Extract the [X, Y] coordinate from the center of the cell holding the provided text.  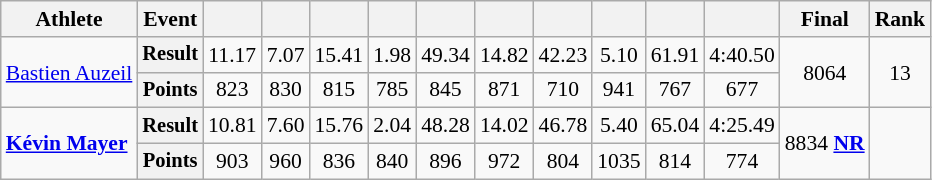
4:25.49 [742, 126]
14.82 [504, 55]
5.40 [618, 126]
42.23 [564, 55]
14.02 [504, 126]
896 [446, 162]
1.98 [392, 55]
61.91 [676, 55]
903 [232, 162]
Athlete [70, 19]
836 [340, 162]
7.07 [286, 55]
15.76 [340, 126]
65.04 [676, 126]
10.81 [232, 126]
49.34 [446, 55]
15.41 [340, 55]
11.17 [232, 55]
785 [392, 90]
Event [170, 19]
845 [446, 90]
710 [564, 90]
823 [232, 90]
677 [742, 90]
8834 NR [825, 144]
Bastien Auzeil [70, 72]
871 [504, 90]
1035 [618, 162]
5.10 [618, 55]
960 [286, 162]
840 [392, 162]
4:40.50 [742, 55]
941 [618, 90]
774 [742, 162]
804 [564, 162]
7.60 [286, 126]
815 [340, 90]
Kévin Mayer [70, 144]
Final [825, 19]
767 [676, 90]
830 [286, 90]
46.78 [564, 126]
48.28 [446, 126]
2.04 [392, 126]
Rank [900, 19]
814 [676, 162]
8064 [825, 72]
13 [900, 72]
972 [504, 162]
